Identify which cell holds the provided text, then report its (x, y) central coordinate. 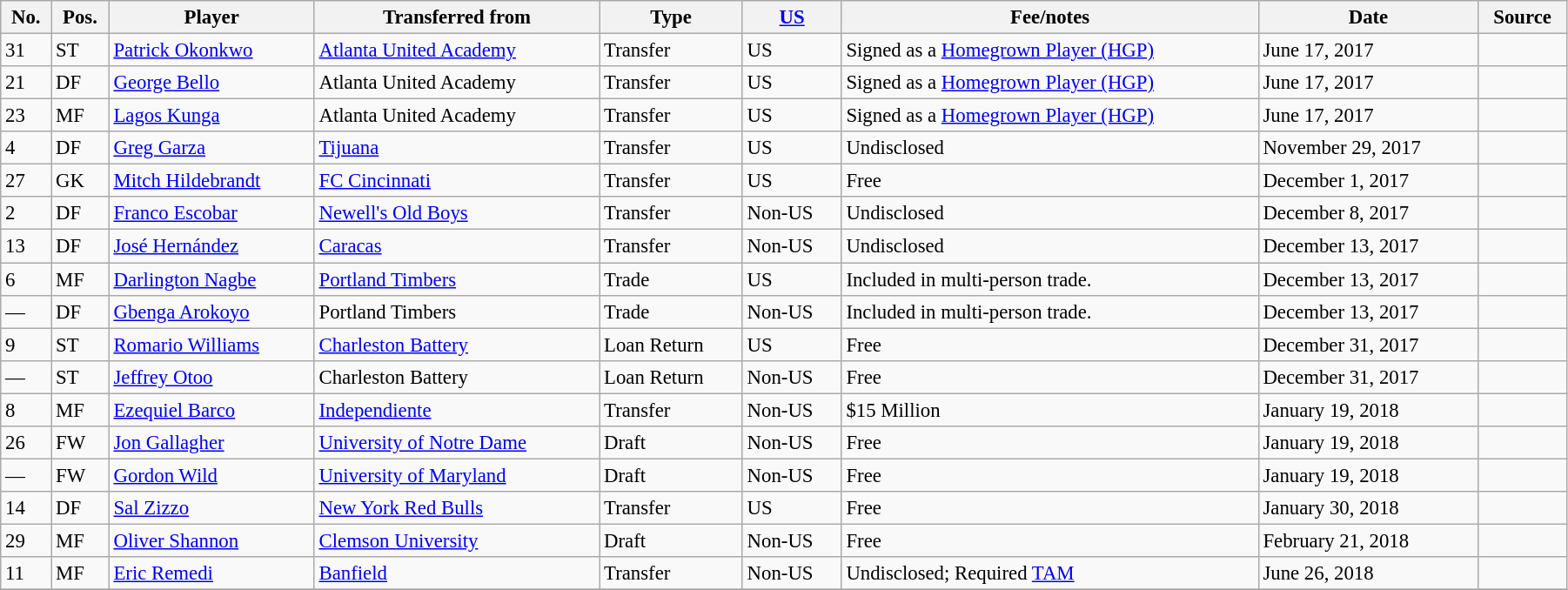
Newell's Old Boys (457, 213)
GK (80, 181)
Franco Escobar (211, 213)
4 (26, 148)
Banfield (457, 573)
2 (26, 213)
December 1, 2017 (1368, 181)
George Bello (211, 83)
$15 Million (1049, 410)
February 21, 2018 (1368, 540)
Oliver Shannon (211, 540)
Eric Remedi (211, 573)
Pos. (80, 17)
Independiente (457, 410)
June 26, 2018 (1368, 573)
21 (26, 83)
Fee/notes (1049, 17)
23 (26, 116)
Caracas (457, 246)
Source (1523, 17)
University of Maryland (457, 475)
31 (26, 50)
26 (26, 443)
José Hernández (211, 246)
Sal Zizzo (211, 508)
Jeffrey Otoo (211, 377)
November 29, 2017 (1368, 148)
29 (26, 540)
Gbenga Arokoyo (211, 312)
27 (26, 181)
Darlington Nagbe (211, 279)
Clemson University (457, 540)
6 (26, 279)
Undisclosed; Required TAM (1049, 573)
11 (26, 573)
Romario Williams (211, 345)
Greg Garza (211, 148)
Gordon Wild (211, 475)
Patrick Okonkwo (211, 50)
8 (26, 410)
14 (26, 508)
FC Cincinnati (457, 181)
Type (672, 17)
Jon Gallagher (211, 443)
Tijuana (457, 148)
Mitch Hildebrandt (211, 181)
Date (1368, 17)
Lagos Kunga (211, 116)
Player (211, 17)
University of Notre Dame (457, 443)
New York Red Bulls (457, 508)
13 (26, 246)
December 8, 2017 (1368, 213)
Ezequiel Barco (211, 410)
Transferred from (457, 17)
9 (26, 345)
January 30, 2018 (1368, 508)
No. (26, 17)
